Scan for the cell matching the given text and deliver its (X, Y) coordinate at center. 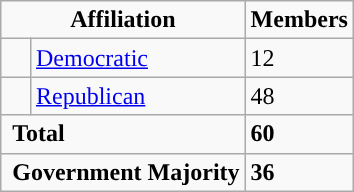
Democratic (138, 58)
12 (299, 58)
Affiliation (123, 20)
48 (299, 96)
60 (299, 134)
Government Majority (123, 172)
Republican (138, 96)
Members (299, 20)
36 (299, 172)
Total (123, 134)
